Determine the [X, Y] coordinate at the center of the cell enclosing the given text.  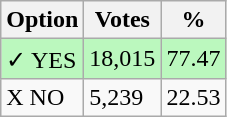
22.53 [194, 97]
% [194, 20]
✓ YES [42, 59]
5,239 [122, 97]
X NO [42, 97]
Option [42, 20]
Votes [122, 20]
77.47 [194, 59]
18,015 [122, 59]
